Scan for the cell matching the given text and deliver its (X, Y) coordinate at center. 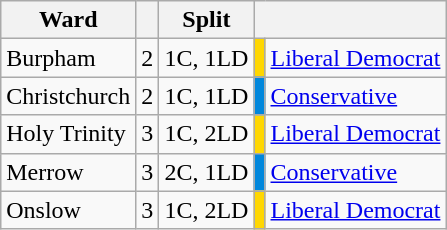
Burpham (68, 58)
Split (206, 20)
Onslow (68, 210)
Holy Trinity (68, 134)
Ward (68, 20)
2C, 1LD (206, 172)
Merrow (68, 172)
Christchurch (68, 96)
